Determine the (X, Y) coordinate at the center of the cell enclosing the given text.  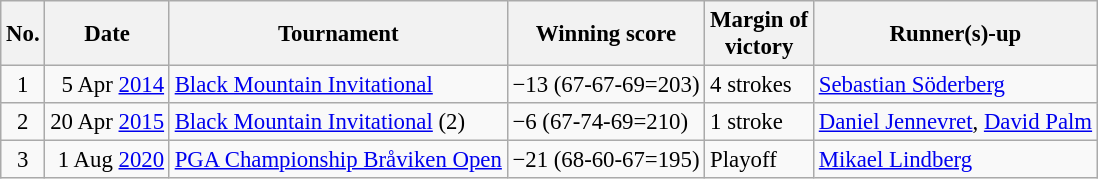
Margin ofvictory (760, 34)
2 (23, 122)
−21 (68-60-67=195) (606, 160)
1 stroke (760, 122)
Tournament (338, 34)
Sebastian Söderberg (955, 85)
Mikael Lindberg (955, 160)
Winning score (606, 34)
3 (23, 160)
PGA Championship Bråviken Open (338, 160)
5 Apr 2014 (107, 85)
−6 (67-74-69=210) (606, 122)
Runner(s)-up (955, 34)
Black Mountain Invitational (338, 85)
1 (23, 85)
4 strokes (760, 85)
Date (107, 34)
Daniel Jennevret, David Palm (955, 122)
1 Aug 2020 (107, 160)
−13 (67-67-69=203) (606, 85)
Black Mountain Invitational (2) (338, 122)
20 Apr 2015 (107, 122)
Playoff (760, 160)
No. (23, 34)
